Pinpoint the cell where the given text exists, returning its [x, y] midpoint coordinate. 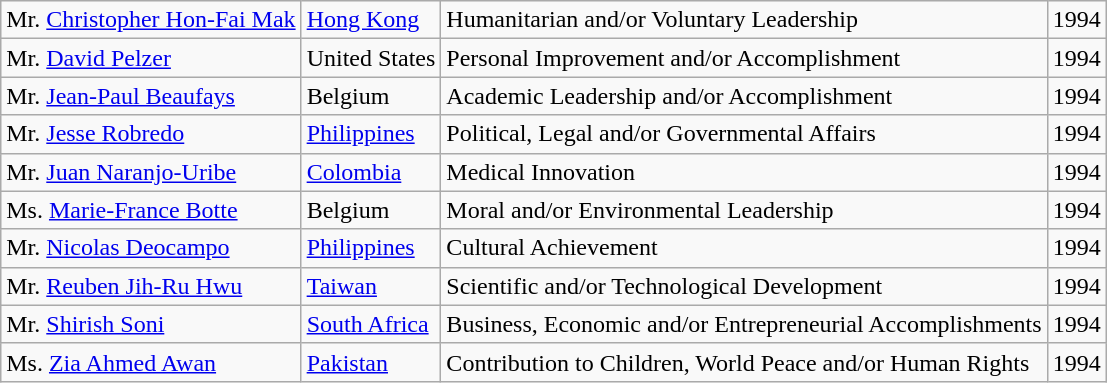
Mr. Nicolas Deocampo [151, 248]
Ms. Marie-France Botte [151, 210]
Mr. David Pelzer [151, 58]
Medical Innovation [744, 172]
Mr. Christopher Hon-Fai Mak [151, 20]
Political, Legal and/or Governmental Affairs [744, 134]
United States [371, 58]
Taiwan [371, 286]
Ms. Zia Ahmed Awan [151, 362]
Colombia [371, 172]
Personal Improvement and/or Accomplishment [744, 58]
Contribution to Children, World Peace and/or Human Rights [744, 362]
South Africa [371, 324]
Cultural Achievement [744, 248]
Hong Kong [371, 20]
Pakistan [371, 362]
Moral and/or Environmental Leadership [744, 210]
Mr. Juan Naranjo-Uribe [151, 172]
Mr. Reuben Jih-Ru Hwu [151, 286]
Academic Leadership and/or Accomplishment [744, 96]
Mr. Jean-Paul Beaufays [151, 96]
Mr. Jesse Robredo [151, 134]
Scientific and/or Technological Development [744, 286]
Business, Economic and/or Entrepreneurial Accomplishments [744, 324]
Mr. Shirish Soni [151, 324]
Humanitarian and/or Voluntary Leadership [744, 20]
